Detect which cell encompasses the target text, then output its [X, Y] center coordinate. 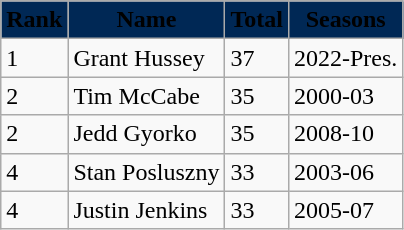
2022-Pres. [345, 58]
Name [146, 20]
2005-07 [345, 210]
2008-10 [345, 134]
Stan Posluszny [146, 172]
2000-03 [345, 96]
37 [257, 58]
Jedd Gyorko [146, 134]
Total [257, 20]
Tim McCabe [146, 96]
Seasons [345, 20]
1 [34, 58]
Grant Hussey [146, 58]
2003-06 [345, 172]
Rank [34, 20]
Justin Jenkins [146, 210]
